From the cell containing the given text, extract its center point as (x, y) coordinate. 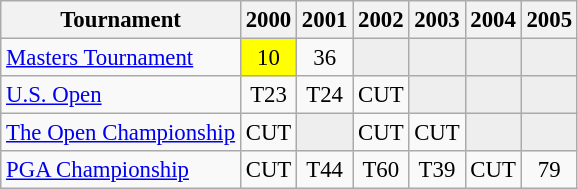
Tournament (121, 20)
U.S. Open (121, 95)
2005 (549, 20)
2001 (325, 20)
T39 (437, 170)
T23 (268, 95)
T60 (381, 170)
10 (268, 58)
36 (325, 58)
PGA Championship (121, 170)
2003 (437, 20)
T24 (325, 95)
2004 (493, 20)
The Open Championship (121, 133)
79 (549, 170)
2002 (381, 20)
2000 (268, 20)
Masters Tournament (121, 58)
T44 (325, 170)
